From the cell containing the given text, extract its center point as [x, y] coordinate. 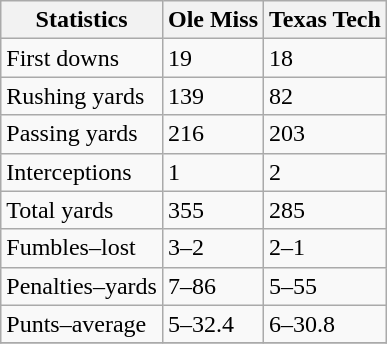
139 [212, 96]
Texas Tech [326, 20]
19 [212, 58]
2–1 [326, 248]
Rushing yards [82, 96]
Fumbles–lost [82, 248]
Interceptions [82, 172]
2 [326, 172]
Passing yards [82, 134]
Total yards [82, 210]
5–32.4 [212, 324]
355 [212, 210]
First downs [82, 58]
7–86 [212, 286]
216 [212, 134]
5–55 [326, 286]
203 [326, 134]
Punts–average [82, 324]
18 [326, 58]
6–30.8 [326, 324]
3–2 [212, 248]
1 [212, 172]
285 [326, 210]
Statistics [82, 20]
82 [326, 96]
Penalties–yards [82, 286]
Ole Miss [212, 20]
